Extract the [x, y] coordinate from the center of the cell holding the provided text.  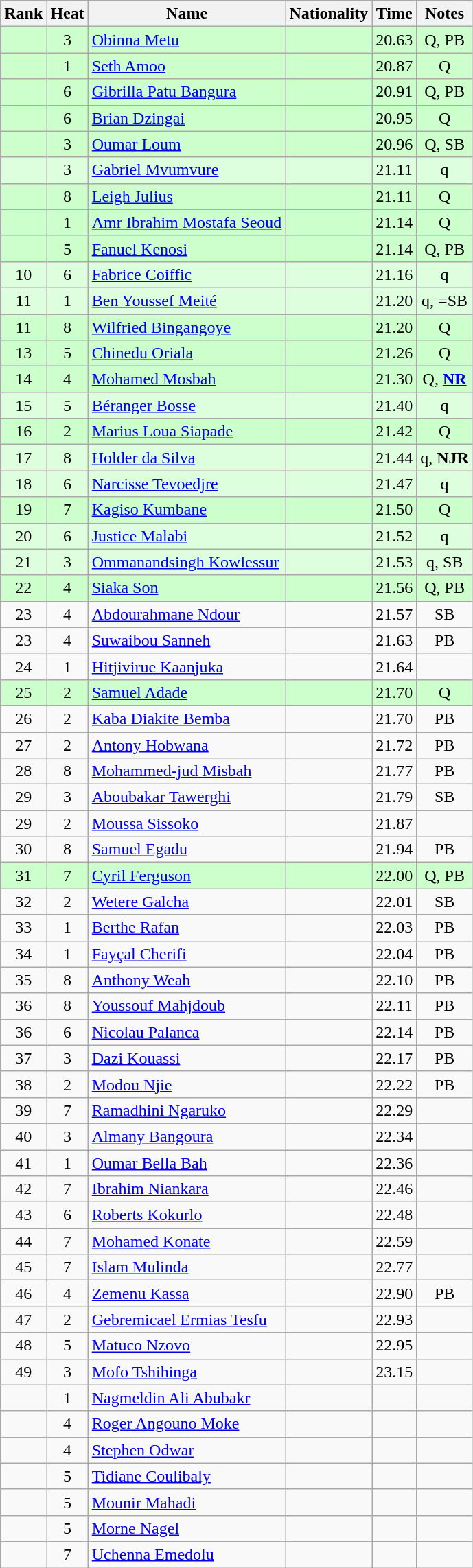
21.47 [394, 484]
Mofo Tshihinga [187, 1372]
22.22 [394, 1084]
Nicolau Palanca [187, 1032]
19 [23, 510]
21.42 [394, 432]
40 [23, 1136]
Gibrilla Patu Bangura [187, 92]
21.56 [394, 588]
21.44 [394, 458]
22.17 [394, 1058]
16 [23, 432]
31 [23, 876]
Mounir Mahadi [187, 1502]
46 [23, 1294]
38 [23, 1084]
21.52 [394, 536]
17 [23, 458]
22.95 [394, 1346]
Holder da Silva [187, 458]
34 [23, 954]
Fayçal Cherifi [187, 954]
Time [394, 14]
Samuel Egadu [187, 850]
Q, NR [445, 379]
22.01 [394, 902]
Justice Malabi [187, 536]
20.63 [394, 40]
20.96 [394, 144]
Béranger Bosse [187, 406]
Samuel Adade [187, 692]
13 [23, 353]
Modou Njie [187, 1084]
22.04 [394, 954]
22.29 [394, 1110]
Name [187, 14]
Mohammed-jud Misbah [187, 771]
Ramadhini Ngaruko [187, 1110]
49 [23, 1372]
14 [23, 379]
33 [23, 928]
Siaka Son [187, 588]
37 [23, 1058]
21.30 [394, 379]
20.87 [394, 66]
21.63 [394, 640]
48 [23, 1346]
22.34 [394, 1136]
22.10 [394, 980]
Fabrice Coiffic [187, 274]
Heat [67, 14]
Matuco Nzovo [187, 1346]
Narcisse Tevoedjre [187, 484]
Islam Mulinda [187, 1267]
Zemenu Kassa [187, 1294]
Seth Amoo [187, 66]
22.59 [394, 1241]
21.40 [394, 406]
22.77 [394, 1267]
28 [23, 771]
30 [23, 850]
Gebremicael Ermias Tesfu [187, 1320]
21.53 [394, 562]
Nationality [329, 14]
Ibrahim Niankara [187, 1189]
Tidiane Coulibaly [187, 1476]
20 [23, 536]
Stephen Odwar [187, 1450]
Moussa Sissoko [187, 823]
27 [23, 745]
44 [23, 1241]
Roberts Kokurlo [187, 1215]
22.00 [394, 876]
Kagiso Kumbane [187, 510]
Almany Bangoura [187, 1136]
Leigh Julius [187, 196]
Roger Angouno Moke [187, 1424]
22.14 [394, 1032]
22 [23, 588]
Morne Nagel [187, 1528]
20.95 [394, 118]
45 [23, 1267]
Aboubakar Tawerghi [187, 797]
Ommanandsingh Kowlessur [187, 562]
21.50 [394, 510]
21 [23, 562]
22.03 [394, 928]
35 [23, 980]
Brian Dzingai [187, 118]
21.77 [394, 771]
Obinna Metu [187, 40]
Gabriel Mvumvure [187, 170]
41 [23, 1163]
20.91 [394, 92]
22.90 [394, 1294]
22.11 [394, 1006]
Wilfried Bingangoye [187, 327]
Amr Ibrahim Mostafa Seoud [187, 222]
Antony Hobwana [187, 745]
Dazi Kouassi [187, 1058]
18 [23, 484]
25 [23, 692]
39 [23, 1110]
Fanuel Kenosi [187, 248]
Anthony Weah [187, 980]
24 [23, 666]
Mohamed Mosbah [187, 379]
Notes [445, 14]
43 [23, 1215]
21.16 [394, 274]
32 [23, 902]
21.72 [394, 745]
42 [23, 1189]
Berthe Rafan [187, 928]
22.48 [394, 1215]
Suwaibou Sanneh [187, 640]
Mohamed Konate [187, 1241]
22.93 [394, 1320]
Oumar Loum [187, 144]
Uchenna Emedolu [187, 1554]
21.26 [394, 353]
q, SB [445, 562]
26 [23, 718]
Ben Youssef Meité [187, 301]
Marius Loua Siapade [187, 432]
q, NJR [445, 458]
21.79 [394, 797]
Q, SB [445, 144]
21.64 [394, 666]
Kaba Diakite Bemba [187, 718]
Cyril Ferguson [187, 876]
Hitjivirue Kaanjuka [187, 666]
Chinedu Oriala [187, 353]
Youssouf Mahjdoub [187, 1006]
21.87 [394, 823]
Wetere Galcha [187, 902]
15 [23, 406]
Oumar Bella Bah [187, 1163]
22.36 [394, 1163]
23.15 [394, 1372]
Rank [23, 14]
Nagmeldin Ali Abubakr [187, 1398]
Abdourahmane Ndour [187, 614]
22.46 [394, 1189]
21.57 [394, 614]
10 [23, 274]
21.94 [394, 850]
47 [23, 1320]
q, =SB [445, 301]
